Extract the (X, Y) coordinate from the center of the cell holding the provided text.  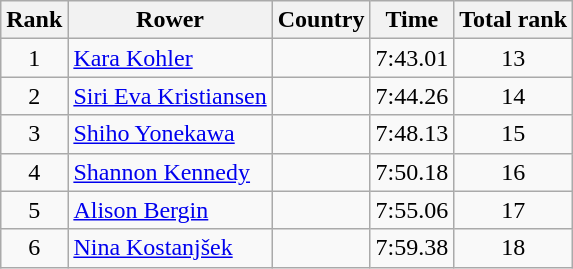
Nina Kostanjšek (170, 248)
4 (34, 172)
5 (34, 210)
Shiho Yonekawa (170, 134)
Total rank (514, 20)
13 (514, 58)
15 (514, 134)
17 (514, 210)
7:48.13 (412, 134)
18 (514, 248)
7:44.26 (412, 96)
6 (34, 248)
Kara Kohler (170, 58)
Time (412, 20)
Country (321, 20)
2 (34, 96)
16 (514, 172)
7:59.38 (412, 248)
Siri Eva Kristiansen (170, 96)
Rower (170, 20)
7:50.18 (412, 172)
3 (34, 134)
Shannon Kennedy (170, 172)
7:55.06 (412, 210)
14 (514, 96)
1 (34, 58)
Rank (34, 20)
Alison Bergin (170, 210)
7:43.01 (412, 58)
